Find where the given text appears and provide that cell's center as [x, y] coordinate. 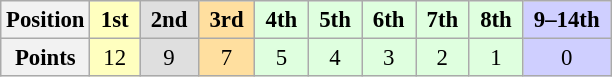
12 [115, 58]
Points [46, 58]
7 [226, 58]
2 [443, 58]
5th [335, 20]
3 [389, 58]
0 [567, 58]
1 [496, 58]
Position [46, 20]
7th [443, 20]
2nd [170, 20]
4th [282, 20]
6th [389, 20]
1st [115, 20]
5 [282, 58]
9 [170, 58]
9–14th [567, 20]
3rd [226, 20]
8th [496, 20]
4 [335, 58]
